Provide the [X, Y] coordinate of the cell's center where the given text is located.  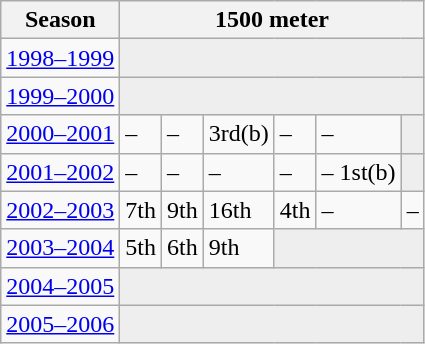
Season [60, 20]
1500 meter [272, 20]
2004–2005 [60, 286]
– 1st(b) [358, 172]
16th [238, 210]
2001–2002 [60, 172]
1999–2000 [60, 96]
2005–2006 [60, 324]
2003–2004 [60, 248]
4th [295, 210]
2000–2001 [60, 134]
6th [183, 248]
2002–2003 [60, 210]
1998–1999 [60, 58]
7th [141, 210]
5th [141, 248]
3rd(b) [238, 134]
